Capture the cell that displays the provided text and extract its (X, Y) central coordinate. 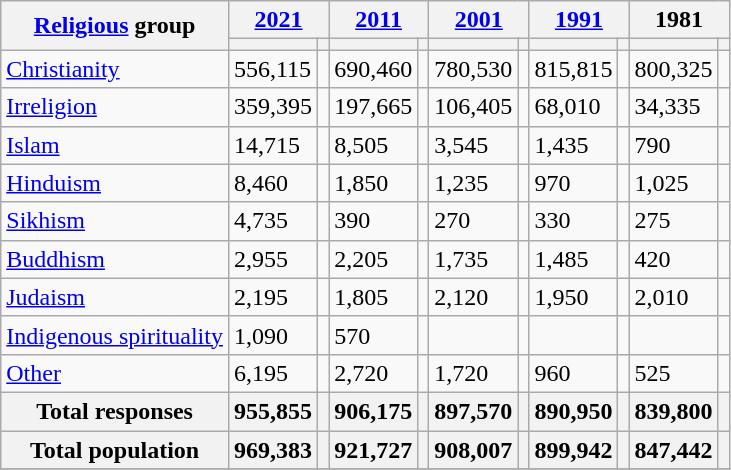
906,175 (374, 411)
2,720 (374, 373)
Indigenous spirituality (115, 335)
Hinduism (115, 183)
525 (674, 373)
960 (574, 373)
390 (374, 221)
790 (674, 145)
Sikhism (115, 221)
3,545 (474, 145)
570 (374, 335)
1,025 (674, 183)
8,460 (272, 183)
106,405 (474, 107)
8,505 (374, 145)
4,735 (272, 221)
1,235 (474, 183)
Christianity (115, 69)
Islam (115, 145)
1,485 (574, 259)
890,950 (574, 411)
815,815 (574, 69)
1991 (579, 20)
839,800 (674, 411)
847,442 (674, 449)
275 (674, 221)
2,120 (474, 297)
556,115 (272, 69)
1,735 (474, 259)
197,665 (374, 107)
969,383 (272, 449)
34,335 (674, 107)
1,090 (272, 335)
2021 (278, 20)
970 (574, 183)
921,727 (374, 449)
1,850 (374, 183)
1,950 (574, 297)
780,530 (474, 69)
68,010 (574, 107)
1981 (679, 20)
2,205 (374, 259)
Other (115, 373)
14,715 (272, 145)
1,435 (574, 145)
2011 (379, 20)
2001 (479, 20)
2,955 (272, 259)
2,010 (674, 297)
330 (574, 221)
270 (474, 221)
Total population (115, 449)
2,195 (272, 297)
908,007 (474, 449)
Buddhism (115, 259)
1,805 (374, 297)
359,395 (272, 107)
420 (674, 259)
690,460 (374, 69)
1,720 (474, 373)
897,570 (474, 411)
Irreligion (115, 107)
Judaism (115, 297)
6,195 (272, 373)
955,855 (272, 411)
800,325 (674, 69)
Total responses (115, 411)
Religious group (115, 26)
899,942 (574, 449)
